Output the [x, y] coordinate of the center of the cell containing the given text.  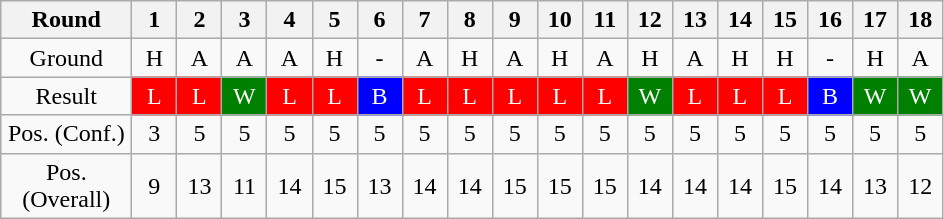
16 [830, 20]
7 [424, 20]
2 [200, 20]
Result [66, 96]
Pos. (Conf.) [66, 134]
Pos. (Overall) [66, 186]
8 [470, 20]
17 [876, 20]
18 [920, 20]
Ground [66, 58]
6 [380, 20]
1 [154, 20]
4 [290, 20]
Round [66, 20]
10 [560, 20]
